Extract the (x, y) coordinate from the center of the cell holding the provided text.  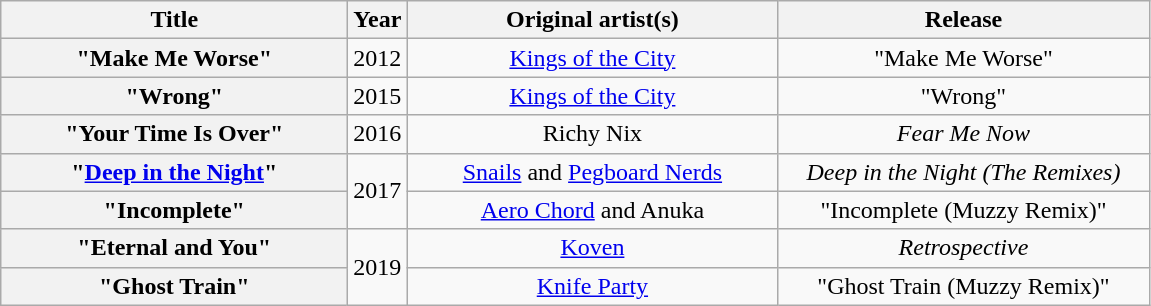
2017 (378, 191)
2015 (378, 96)
Original artist(s) (592, 20)
Deep in the Night (The Remixes) (964, 172)
"Your Time Is Over" (174, 134)
Knife Party (592, 286)
2019 (378, 267)
Richy Nix (592, 134)
"Deep in the Night" (174, 172)
2016 (378, 134)
Koven (592, 248)
"Ghost Train" (174, 286)
2012 (378, 58)
Year (378, 20)
"Incomplete" (174, 210)
Snails and Pegboard Nerds (592, 172)
Retrospective (964, 248)
"Ghost Train (Muzzy Remix)" (964, 286)
Fear Me Now (964, 134)
Title (174, 20)
"Eternal and You" (174, 248)
Aero Chord and Anuka (592, 210)
"Incomplete (Muzzy Remix)" (964, 210)
Release (964, 20)
